Determine the [x, y] coordinate at the center of the cell enclosing the given text.  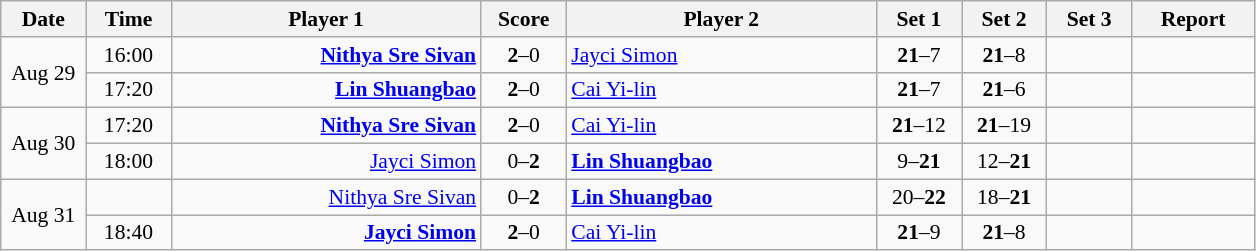
Set 3 [1090, 19]
Aug 29 [44, 72]
Player 2 [721, 19]
Set 2 [1004, 19]
Report [1194, 19]
18:00 [128, 162]
Date [44, 19]
16:00 [128, 55]
21–19 [1004, 126]
12–21 [1004, 162]
20–22 [918, 197]
18:40 [128, 233]
21–6 [1004, 90]
Score [524, 19]
21–9 [918, 233]
Aug 31 [44, 214]
Set 1 [918, 19]
9–21 [918, 162]
21–12 [918, 126]
Aug 30 [44, 144]
Player 1 [326, 19]
18–21 [1004, 197]
Time [128, 19]
